Identify which cell holds the provided text, then report its (X, Y) central coordinate. 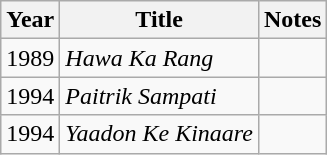
Paitrik Sampati (160, 96)
Yaadon Ke Kinaare (160, 134)
Notes (292, 20)
1989 (30, 58)
Hawa Ka Rang (160, 58)
Year (30, 20)
Title (160, 20)
